Detect which cell encompasses the target text, then output its [x, y] center coordinate. 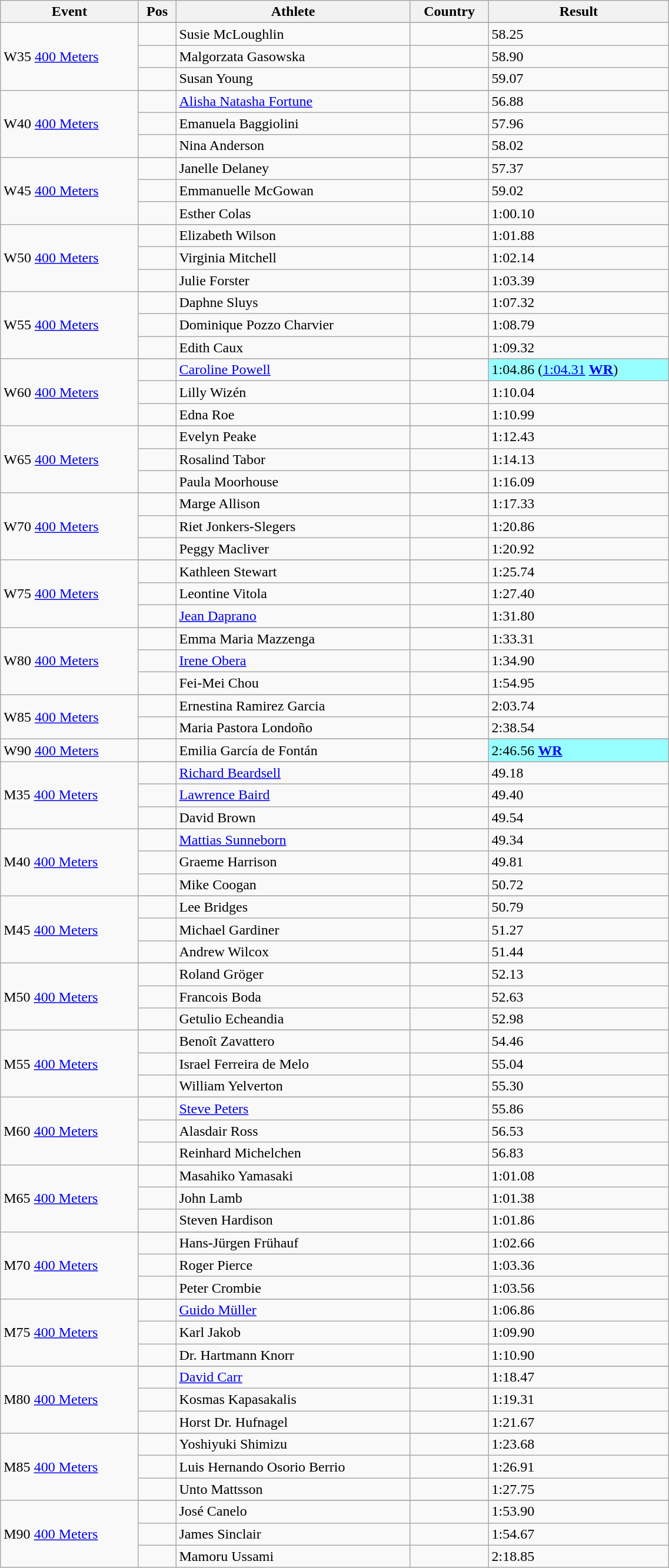
W40 400 Meters [69, 124]
49.40 [579, 795]
1:18.47 [579, 1377]
1:03.36 [579, 1265]
M75 400 Meters [69, 1332]
52.98 [579, 1019]
Evelyn Peake [293, 437]
Event [69, 12]
Country [450, 12]
Graeme Harrison [293, 862]
Michael Gardiner [293, 929]
Unto Mattsson [293, 1489]
Lawrence Baird [293, 795]
Reinhard Michelchen [293, 1153]
51.27 [579, 929]
1:34.90 [579, 661]
Dominique Pozzo Charvier [293, 325]
1:10.04 [579, 392]
Result [579, 12]
58.02 [579, 146]
1:07.32 [579, 303]
Peggy Macliver [293, 549]
Israel Ferreira de Melo [293, 1064]
56.53 [579, 1131]
James Sinclair [293, 1534]
M60 400 Meters [69, 1131]
1:03.56 [579, 1287]
55.04 [579, 1064]
Leontine Vitola [293, 593]
59.02 [579, 191]
Emmanuelle McGowan [293, 191]
M65 400 Meters [69, 1198]
2:38.54 [579, 728]
Susan Young [293, 79]
Pos [157, 12]
W45 400 Meters [69, 191]
Mattias Sunneborn [293, 840]
M55 400 Meters [69, 1064]
1:33.31 [579, 638]
Dr. Hartmann Knorr [293, 1355]
59.07 [579, 79]
M35 400 Meters [69, 795]
Mike Coogan [293, 885]
57.96 [579, 124]
Alisha Natasha Fortune [293, 101]
Susie McLoughlin [293, 34]
1:26.91 [579, 1467]
José Canelo [293, 1512]
50.72 [579, 885]
Lilly Wizén [293, 392]
W60 400 Meters [69, 392]
Irene Obera [293, 661]
1:17.33 [579, 504]
55.86 [579, 1109]
56.83 [579, 1153]
W90 400 Meters [69, 750]
Lee Bridges [293, 907]
Virginia Mitchell [293, 258]
M45 400 Meters [69, 929]
Julie Forster [293, 281]
Edna Roe [293, 415]
Steven Hardison [293, 1220]
Edith Caux [293, 348]
55.30 [579, 1086]
1:54.67 [579, 1534]
Fei-Mei Chou [293, 683]
1:06.86 [579, 1310]
Malgorzata Gasowska [293, 56]
58.25 [579, 34]
1:27.40 [579, 593]
John Lamb [293, 1198]
1:09.90 [579, 1332]
Kathleen Stewart [293, 571]
54.46 [579, 1042]
M90 400 Meters [69, 1534]
Emanuela Baggiolini [293, 124]
W85 400 Meters [69, 717]
David Carr [293, 1377]
Karl Jakob [293, 1332]
Esther Colas [293, 213]
Daphne Sluys [293, 303]
49.81 [579, 862]
58.90 [579, 56]
1:27.75 [579, 1489]
1:01.86 [579, 1220]
Peter Crombie [293, 1287]
1:54.95 [579, 683]
Rosalind Tabor [293, 459]
Riet Jonkers-Slegers [293, 526]
1:20.92 [579, 549]
1:16.09 [579, 482]
M50 400 Meters [69, 996]
1:23.68 [579, 1444]
2:03.74 [579, 706]
Roland Gröger [293, 974]
Richard Beardsell [293, 773]
1:12.43 [579, 437]
1:10.99 [579, 415]
Masahiko Yamasaki [293, 1176]
Guido Müller [293, 1310]
Andrew Wilcox [293, 952]
1:02.66 [579, 1243]
Ernestina Ramirez Garcia [293, 706]
51.44 [579, 952]
1:02.14 [579, 258]
Emma Maria Mazzenga [293, 638]
1:21.67 [579, 1422]
M85 400 Meters [69, 1467]
56.88 [579, 101]
Kosmas Kapasakalis [293, 1400]
1:25.74 [579, 571]
2:46.56 WR [579, 750]
W70 400 Meters [69, 526]
49.18 [579, 773]
1:03.39 [579, 281]
1:01.38 [579, 1198]
Caroline Powell [293, 370]
Janelle Delaney [293, 168]
Horst Dr. Hufnagel [293, 1422]
W35 400 Meters [69, 56]
1:09.32 [579, 348]
W50 400 Meters [69, 258]
50.79 [579, 907]
Marge Allison [293, 504]
M80 400 Meters [69, 1400]
1:08.79 [579, 325]
Maria Pastora Londoño [293, 728]
1:01.88 [579, 235]
1:10.90 [579, 1355]
Getulio Echeandia [293, 1019]
Jean Daprano [293, 616]
1:04.86 (1:04.31 WR) [579, 370]
W65 400 Meters [69, 459]
Nina Anderson [293, 146]
Athlete [293, 12]
M70 400 Meters [69, 1265]
Elizabeth Wilson [293, 235]
W55 400 Meters [69, 325]
Francois Boda [293, 997]
Mamoru Ussami [293, 1556]
Benoît Zavattero [293, 1042]
Hans-Jürgen Frühauf [293, 1243]
52.63 [579, 997]
Emilia García de Fontán [293, 750]
Roger Pierce [293, 1265]
Steve Peters [293, 1109]
W75 400 Meters [69, 593]
1:53.90 [579, 1512]
1:14.13 [579, 459]
49.34 [579, 840]
Luis Hernando Osorio Berrio [293, 1467]
1:19.31 [579, 1400]
1:31.80 [579, 616]
Alasdair Ross [293, 1131]
52.13 [579, 974]
Paula Moorhouse [293, 482]
57.37 [579, 168]
David Brown [293, 818]
M40 400 Meters [69, 862]
2:18.85 [579, 1556]
William Yelverton [293, 1086]
Yoshiyuki Shimizu [293, 1444]
1:00.10 [579, 213]
1:20.86 [579, 526]
49.54 [579, 818]
1:01.08 [579, 1176]
W80 400 Meters [69, 660]
